Extract the [x, y] coordinate from the center of the cell holding the provided text.  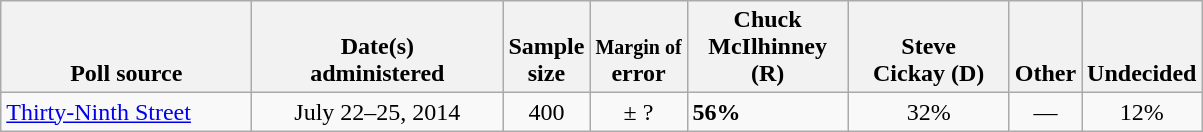
— [1045, 112]
Poll source [126, 47]
400 [546, 112]
Samplesize [546, 47]
ChuckMcIlhinney (R) [768, 47]
12% [1142, 112]
Other [1045, 47]
Date(s)administered [378, 47]
Undecided [1142, 47]
56% [768, 112]
SteveCickay (D) [928, 47]
Thirty-Ninth Street [126, 112]
Margin oferror [638, 47]
July 22–25, 2014 [378, 112]
32% [928, 112]
± ? [638, 112]
